Find where the given text appears and provide that cell's center as [x, y] coordinate. 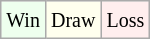
Win [24, 20]
Draw [72, 20]
Loss [126, 20]
